Search for the cell housing the specified text and yield its [X, Y] center coordinate. 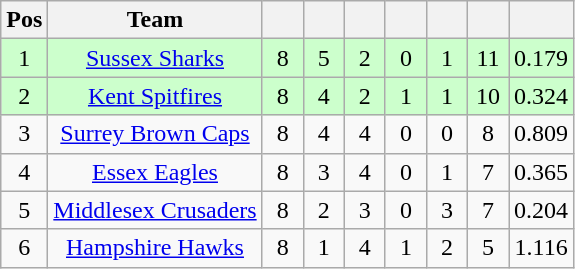
Surrey Brown Caps [155, 134]
1.116 [542, 248]
Team [155, 20]
Middlesex Crusaders [155, 210]
Essex Eagles [155, 172]
0.324 [542, 96]
11 [488, 58]
0.204 [542, 210]
Sussex Sharks [155, 58]
Kent Spitfires [155, 96]
Pos [24, 20]
Hampshire Hawks [155, 248]
0.365 [542, 172]
0.179 [542, 58]
10 [488, 96]
0.809 [542, 134]
6 [24, 248]
